Provide the [X, Y] coordinate of the cell's center where the given text is located.  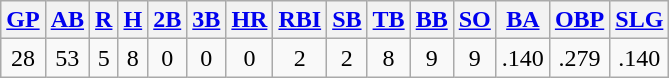
2B [168, 20]
.279 [579, 58]
53 [67, 58]
SB [347, 20]
GP [23, 20]
AB [67, 20]
SO [474, 20]
R [104, 20]
RBI [300, 20]
5 [104, 58]
HR [250, 20]
TB [388, 20]
BB [432, 20]
28 [23, 58]
3B [206, 20]
BA [522, 20]
H [133, 20]
SLG [640, 20]
OBP [579, 20]
